Search for the cell housing the specified text and yield its (x, y) center coordinate. 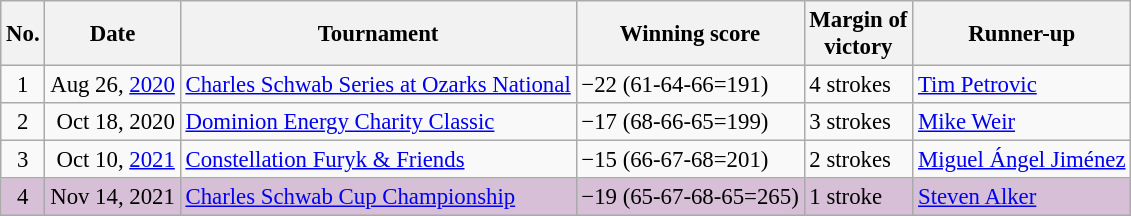
−17 (68-66-65=199) (690, 122)
Dominion Energy Charity Classic (378, 122)
Runner-up (1022, 34)
2 (23, 122)
Tim Petrovic (1022, 85)
−15 (66-67-68=201) (690, 160)
3 (23, 160)
4 strokes (858, 85)
Aug 26, 2020 (112, 85)
Date (112, 34)
Nov 14, 2021 (112, 197)
4 (23, 197)
Steven Alker (1022, 197)
−22 (61-64-66=191) (690, 85)
Mike Weir (1022, 122)
Miguel Ángel Jiménez (1022, 160)
1 stroke (858, 197)
Oct 18, 2020 (112, 122)
2 strokes (858, 160)
Winning score (690, 34)
Tournament (378, 34)
1 (23, 85)
Margin ofvictory (858, 34)
Charles Schwab Series at Ozarks National (378, 85)
−19 (65-67-68-65=265) (690, 197)
Constellation Furyk & Friends (378, 160)
No. (23, 34)
Oct 10, 2021 (112, 160)
Charles Schwab Cup Championship (378, 197)
3 strokes (858, 122)
